From the cell containing the given text, extract its center point as [X, Y] coordinate. 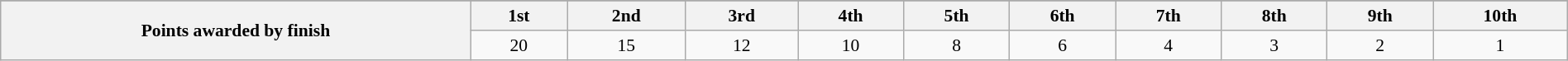
10 [851, 45]
8 [957, 45]
20 [519, 45]
6th [1063, 16]
10th [1500, 16]
2nd [627, 16]
8th [1274, 16]
1 [1500, 45]
4 [1169, 45]
7th [1169, 16]
9th [1380, 16]
5th [957, 16]
3rd [742, 16]
15 [627, 45]
2 [1380, 45]
4th [851, 16]
12 [742, 45]
6 [1063, 45]
Points awarded by finish [236, 30]
3 [1274, 45]
1st [519, 16]
